Scan for the cell matching the given text and deliver its (x, y) coordinate at center. 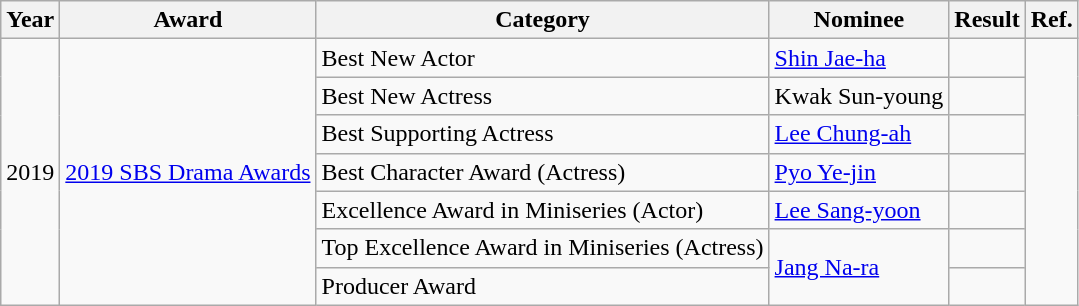
Best Supporting Actress (542, 134)
Best Character Award (Actress) (542, 172)
Lee Sang-yoon (859, 210)
Lee Chung-ah (859, 134)
Top Excellence Award in Miniseries (Actress) (542, 248)
Award (188, 20)
Shin Jae-ha (859, 58)
Year (30, 20)
Producer Award (542, 286)
Excellence Award in Miniseries (Actor) (542, 210)
Pyo Ye-jin (859, 172)
Best New Actress (542, 96)
Nominee (859, 20)
Result (987, 20)
Jang Na-ra (859, 267)
2019 SBS Drama Awards (188, 172)
Ref. (1052, 20)
Kwak Sun-young (859, 96)
Category (542, 20)
Best New Actor (542, 58)
2019 (30, 172)
